Output the [X, Y] coordinate of the center of the cell containing the given text.  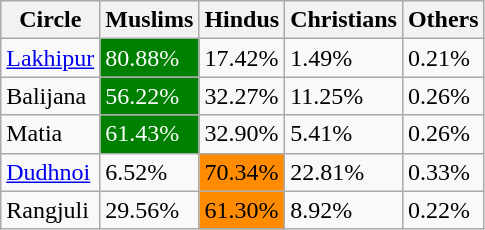
0.21% [443, 58]
56.22% [150, 96]
32.90% [242, 134]
6.52% [150, 172]
32.27% [242, 96]
Muslims [150, 20]
80.88% [150, 58]
22.81% [344, 172]
8.92% [344, 210]
Circle [50, 20]
29.56% [150, 210]
Balijana [50, 96]
1.49% [344, 58]
11.25% [344, 96]
70.34% [242, 172]
Others [443, 20]
Hindus [242, 20]
17.42% [242, 58]
61.43% [150, 134]
61.30% [242, 210]
0.33% [443, 172]
0.22% [443, 210]
Dudhnoi [50, 172]
Matia [50, 134]
Rangjuli [50, 210]
Christians [344, 20]
5.41% [344, 134]
Lakhipur [50, 58]
